Pinpoint the cell where the given text exists, returning its [X, Y] midpoint coordinate. 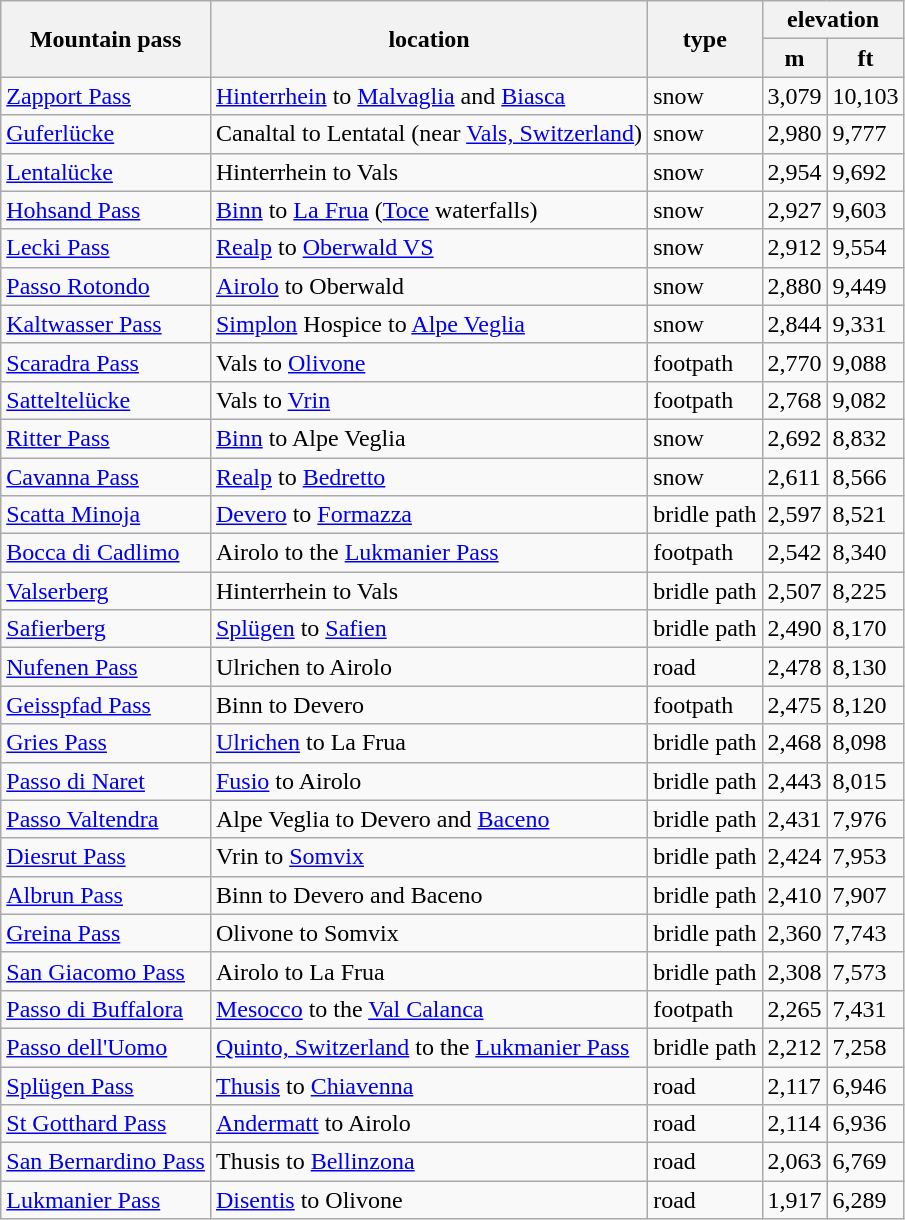
ft [866, 58]
2,265 [794, 1009]
type [705, 39]
Gries Pass [106, 743]
6,946 [866, 1085]
2,478 [794, 667]
Passo Rotondo [106, 286]
6,769 [866, 1162]
7,431 [866, 1009]
Passo Valtendra [106, 819]
7,976 [866, 819]
m [794, 58]
2,490 [794, 629]
2,410 [794, 895]
2,954 [794, 172]
2,611 [794, 477]
8,098 [866, 743]
7,953 [866, 857]
Scatta Minoja [106, 515]
Olivone to Somvix [428, 933]
2,117 [794, 1085]
elevation [833, 20]
Splügen to Safien [428, 629]
7,573 [866, 971]
6,936 [866, 1124]
2,308 [794, 971]
7,743 [866, 933]
2,468 [794, 743]
2,212 [794, 1047]
2,360 [794, 933]
8,225 [866, 591]
9,603 [866, 210]
Lecki Pass [106, 248]
Fusio to Airolo [428, 781]
Mountain pass [106, 39]
7,258 [866, 1047]
2,912 [794, 248]
Devero to Formazza [428, 515]
Bocca di Cadlimo [106, 553]
9,554 [866, 248]
Valserberg [106, 591]
Airolo to La Frua [428, 971]
8,832 [866, 438]
Mesocco to the Val Calanca [428, 1009]
Thusis to Chiavenna [428, 1085]
Disentis to Olivone [428, 1200]
Andermatt to Airolo [428, 1124]
Vals to Vrin [428, 400]
Lentalücke [106, 172]
Passo di Buffalora [106, 1009]
8,170 [866, 629]
Guferlücke [106, 134]
location [428, 39]
2,114 [794, 1124]
Geisspfad Pass [106, 705]
Airolo to the Lukmanier Pass [428, 553]
Realp to Bedretto [428, 477]
2,542 [794, 553]
9,082 [866, 400]
Vrin to Somvix [428, 857]
Thusis to Bellinzona [428, 1162]
Splügen Pass [106, 1085]
Simplon Hospice to Alpe Veglia [428, 324]
Ritter Pass [106, 438]
Binn to La Frua (Toce waterfalls) [428, 210]
2,880 [794, 286]
San Giacomo Pass [106, 971]
2,475 [794, 705]
Greina Pass [106, 933]
2,597 [794, 515]
Hohsand Pass [106, 210]
Realp to Oberwald VS [428, 248]
2,927 [794, 210]
Diesrut Pass [106, 857]
3,079 [794, 96]
2,768 [794, 400]
9,088 [866, 362]
9,692 [866, 172]
Scaradra Pass [106, 362]
8,130 [866, 667]
Vals to Olivone [428, 362]
Passo dell'Uomo [106, 1047]
8,566 [866, 477]
Airolo to Oberwald [428, 286]
Passo di Naret [106, 781]
9,777 [866, 134]
1,917 [794, 1200]
San Bernardino Pass [106, 1162]
St Gotthard Pass [106, 1124]
Quinto, Switzerland to the Lukmanier Pass [428, 1047]
Ulrichen to Airolo [428, 667]
Binn to Alpe Veglia [428, 438]
Kaltwasser Pass [106, 324]
2,443 [794, 781]
2,063 [794, 1162]
2,980 [794, 134]
Hinterrhein to Malvaglia and Biasca [428, 96]
Nufenen Pass [106, 667]
2,507 [794, 591]
8,521 [866, 515]
Zapport Pass [106, 96]
7,907 [866, 895]
Albrun Pass [106, 895]
Ulrichen to La Frua [428, 743]
2,844 [794, 324]
2,692 [794, 438]
Lukmanier Pass [106, 1200]
Canaltal to Lentatal (near Vals, Switzerland) [428, 134]
Safierberg [106, 629]
2,431 [794, 819]
9,449 [866, 286]
8,120 [866, 705]
Binn to Devero and Baceno [428, 895]
Alpe Veglia to Devero and Baceno [428, 819]
8,340 [866, 553]
Satteltelücke [106, 400]
10,103 [866, 96]
Cavanna Pass [106, 477]
2,424 [794, 857]
2,770 [794, 362]
Binn to Devero [428, 705]
9,331 [866, 324]
8,015 [866, 781]
6,289 [866, 1200]
